Return the (X, Y) coordinate for the center point of the cell that contains the specified text.  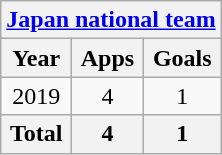
Year (36, 58)
Goals (182, 58)
Japan national team (111, 20)
Total (36, 134)
2019 (36, 96)
Apps (108, 58)
